Scan for the cell matching the given text and deliver its [X, Y] coordinate at center. 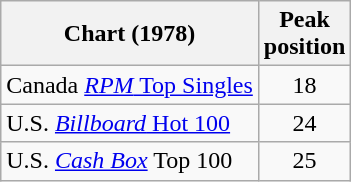
U.S. Billboard Hot 100 [130, 123]
18 [304, 85]
Chart (1978) [130, 34]
24 [304, 123]
Canada RPM Top Singles [130, 85]
Peakposition [304, 34]
25 [304, 161]
U.S. Cash Box Top 100 [130, 161]
